Pinpoint the cell where the given text exists, returning its (x, y) midpoint coordinate. 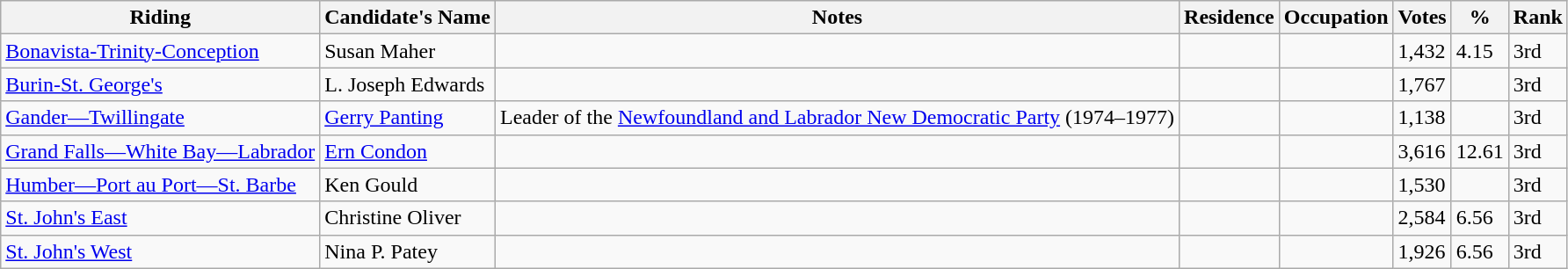
Rank (1538, 18)
2,584 (1422, 218)
1,138 (1422, 118)
Ern Condon (408, 151)
1,767 (1422, 84)
Gerry Panting (408, 118)
4.15 (1480, 51)
% (1480, 18)
St. John's West (160, 251)
Votes (1422, 18)
Leader of the Newfoundland and Labrador New Democratic Party (1974–1977) (837, 118)
Riding (160, 18)
1,926 (1422, 251)
1,530 (1422, 185)
St. John's East (160, 218)
Gander—Twillingate (160, 118)
Christine Oliver (408, 218)
Candidate's Name (408, 18)
12.61 (1480, 151)
3,616 (1422, 151)
Susan Maher (408, 51)
Occupation (1336, 18)
Bonavista-Trinity-Conception (160, 51)
Grand Falls—White Bay—Labrador (160, 151)
Humber—Port au Port—St. Barbe (160, 185)
1,432 (1422, 51)
Residence (1230, 18)
L. Joseph Edwards (408, 84)
Notes (837, 18)
Nina P. Patey (408, 251)
Ken Gould (408, 185)
Burin-St. George's (160, 84)
